From the cell containing the given text, extract its center point as (X, Y) coordinate. 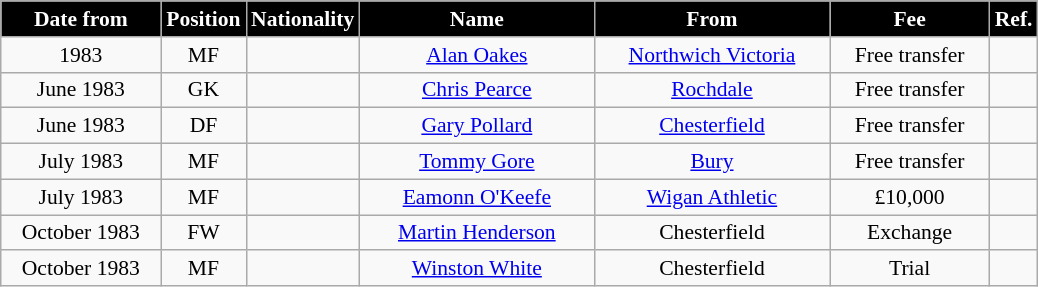
Nationality (302, 19)
GK (204, 90)
£10,000 (910, 197)
Gary Pollard (476, 126)
Winston White (476, 269)
Wigan Athletic (712, 197)
Tommy Gore (476, 162)
Eamonn O'Keefe (476, 197)
Chris Pearce (476, 90)
Name (476, 19)
Position (204, 19)
Alan Oakes (476, 55)
Exchange (910, 233)
Fee (910, 19)
Rochdale (712, 90)
Martin Henderson (476, 233)
Ref. (1014, 19)
From (712, 19)
FW (204, 233)
Trial (910, 269)
Date from (81, 19)
DF (204, 126)
Bury (712, 162)
Northwich Victoria (712, 55)
1983 (81, 55)
